Provide the [x, y] coordinate of the cell's center where the given text is located.  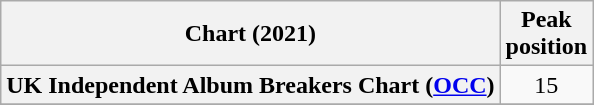
Chart (2021) [250, 34]
Peakposition [546, 34]
15 [546, 85]
UK Independent Album Breakers Chart (OCC) [250, 85]
